For the text-containing cell, return its midpoint in (X, Y) coordinate format. 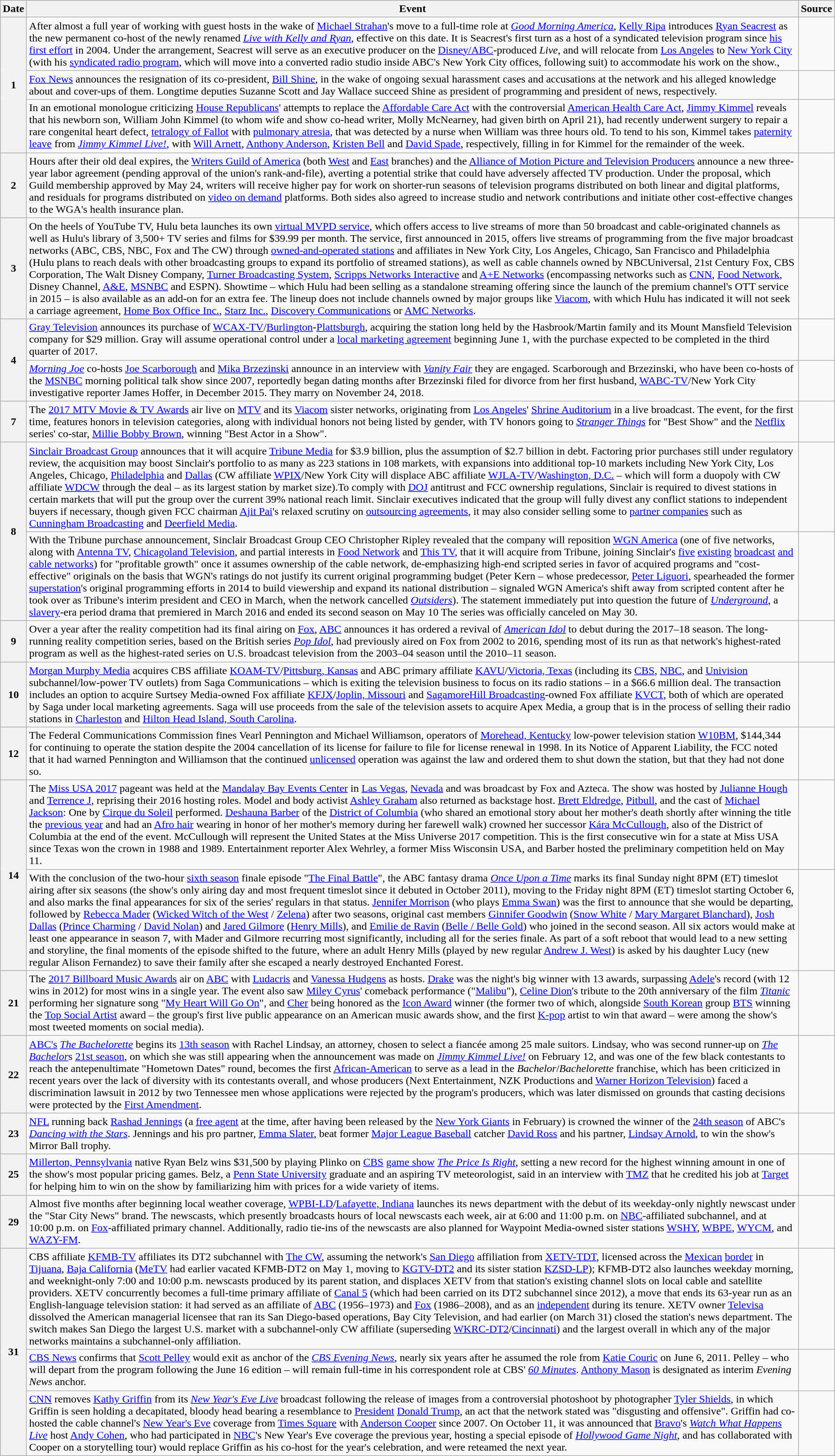
Date (13, 9)
9 (13, 641)
1 (13, 85)
3 (13, 269)
Source (816, 9)
21 (13, 1003)
22 (13, 1074)
4 (13, 360)
12 (13, 754)
25 (13, 1175)
Event (413, 9)
8 (13, 531)
10 (13, 695)
14 (13, 875)
7 (13, 422)
23 (13, 1133)
2 (13, 185)
31 (13, 1352)
29 (13, 1221)
